Determine the (X, Y) coordinate at the center of the cell enclosing the given text.  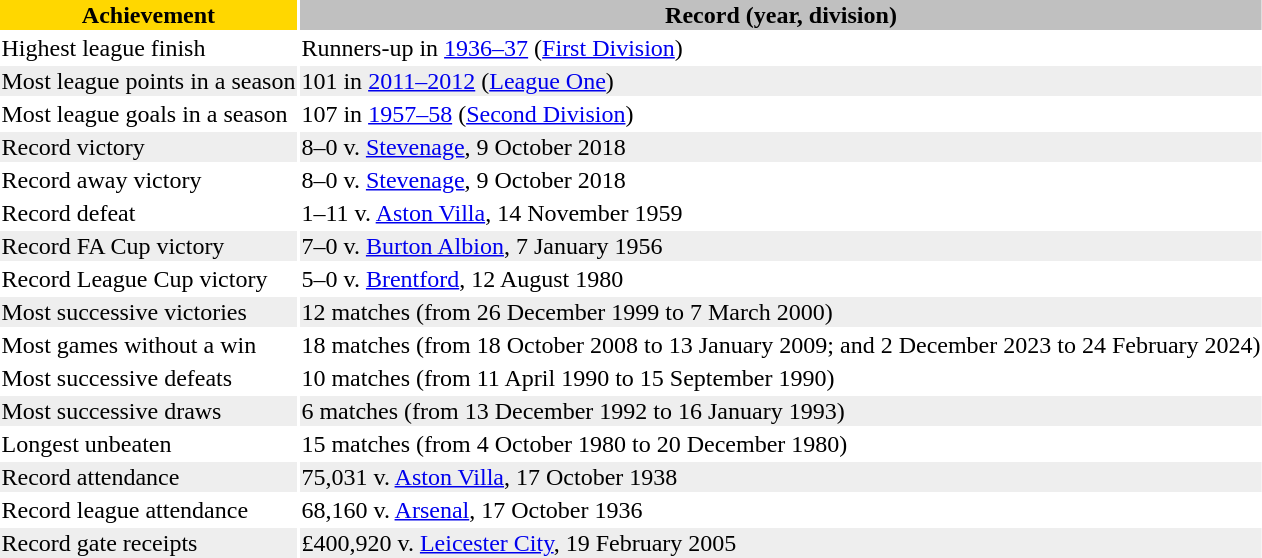
107 in 1957–58 (Second Division) (781, 114)
Record defeat (148, 213)
Most league points in a season (148, 81)
Most league goals in a season (148, 114)
6 matches (from 13 December 1992 to 16 January 1993) (781, 411)
18 matches (from 18 October 2008 to 13 January 2009; and 2 December 2023 to 24 February 2024) (781, 345)
Achievement (148, 15)
Most successive draws (148, 411)
Record away victory (148, 180)
68,160 v. Arsenal, 17 October 1936 (781, 510)
10 matches (from 11 April 1990 to 15 September 1990) (781, 378)
12 matches (from 26 December 1999 to 7 March 2000) (781, 312)
75,031 v. Aston Villa, 17 October 1938 (781, 477)
7–0 v. Burton Albion, 7 January 1956 (781, 246)
15 matches (from 4 October 1980 to 20 December 1980) (781, 444)
Record FA Cup victory (148, 246)
Most successive defeats (148, 378)
Record (year, division) (781, 15)
Most games without a win (148, 345)
Record victory (148, 147)
Runners-up in 1936–37 (First Division) (781, 48)
Longest unbeaten (148, 444)
£400,920 v. Leicester City, 19 February 2005 (781, 543)
Record League Cup victory (148, 279)
5–0 v. Brentford, 12 August 1980 (781, 279)
1–11 v. Aston Villa, 14 November 1959 (781, 213)
Record league attendance (148, 510)
Record gate receipts (148, 543)
101 in 2011–2012 (League One) (781, 81)
Record attendance (148, 477)
Most successive victories (148, 312)
Highest league finish (148, 48)
